Extract the [x, y] coordinate from the center of the cell holding the provided text.  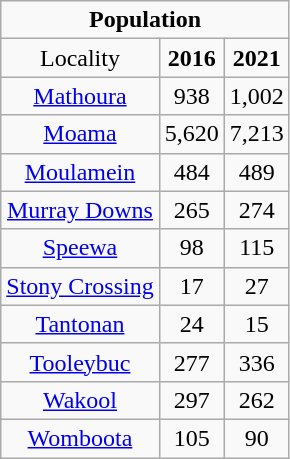
274 [256, 210]
1,002 [256, 96]
24 [192, 324]
938 [192, 96]
Murray Downs [80, 210]
Locality [80, 58]
2021 [256, 58]
Moulamein [80, 172]
5,620 [192, 134]
Moama [80, 134]
15 [256, 324]
90 [256, 438]
Stony Crossing [80, 286]
Tantonan [80, 324]
27 [256, 286]
105 [192, 438]
Womboota [80, 438]
Speewa [80, 248]
115 [256, 248]
Population [146, 20]
277 [192, 362]
7,213 [256, 134]
265 [192, 210]
98 [192, 248]
262 [256, 400]
17 [192, 286]
297 [192, 400]
336 [256, 362]
Wakool [80, 400]
Tooleybuc [80, 362]
2016 [192, 58]
484 [192, 172]
Mathoura [80, 96]
489 [256, 172]
